Capture the cell that displays the provided text and extract its (x, y) central coordinate. 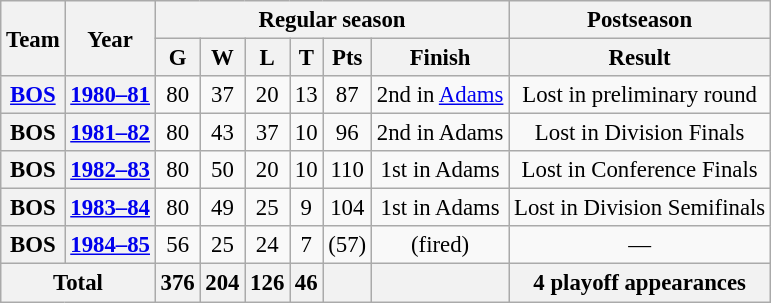
— (640, 245)
1982–83 (110, 170)
L (268, 58)
Finish (440, 58)
Team (33, 38)
50 (222, 170)
Lost in Division Semifinals (640, 208)
Pts (348, 58)
4 playoff appearances (640, 283)
Result (640, 58)
24 (268, 245)
204 (222, 283)
1983–84 (110, 208)
(57) (348, 245)
46 (306, 283)
Lost in Division Finals (640, 133)
1984–85 (110, 245)
7 (306, 245)
Lost in preliminary round (640, 95)
104 (348, 208)
87 (348, 95)
Regular season (332, 20)
1980–81 (110, 95)
(fired) (440, 245)
110 (348, 170)
126 (268, 283)
56 (178, 245)
96 (348, 133)
376 (178, 283)
Year (110, 38)
43 (222, 133)
G (178, 58)
13 (306, 95)
1981–82 (110, 133)
T (306, 58)
49 (222, 208)
Total (78, 283)
Postseason (640, 20)
W (222, 58)
9 (306, 208)
Lost in Conference Finals (640, 170)
